Scan for the cell matching the given text and deliver its [x, y] coordinate at center. 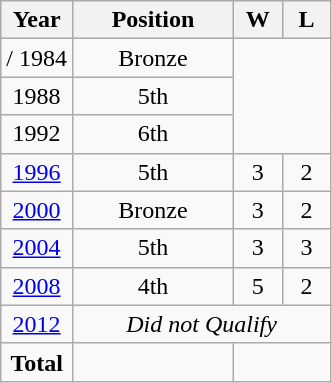
2004 [37, 248]
2000 [37, 210]
4th [152, 286]
1996 [37, 172]
L [306, 20]
W [258, 20]
Did not Qualify [201, 324]
Year [37, 20]
1988 [37, 96]
/ 1984 [37, 58]
Total [37, 362]
1992 [37, 134]
6th [152, 134]
5 [258, 286]
Position [152, 20]
2008 [37, 286]
2012 [37, 324]
